Return the [x, y] coordinate for the center point of the cell that contains the specified text.  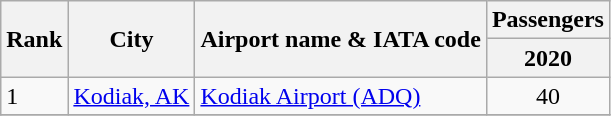
1 [34, 96]
Airport name & IATA code [340, 39]
40 [548, 96]
Passengers [548, 20]
Kodiak, AK [132, 96]
Kodiak Airport (ADQ) [340, 96]
City [132, 39]
Rank [34, 39]
2020 [548, 58]
